Identify which cell holds the provided text, then report its (x, y) central coordinate. 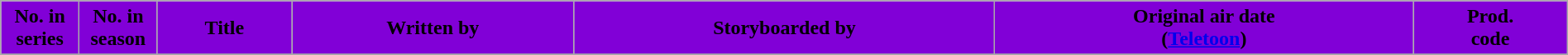
Written by (433, 28)
Original air date(Teletoon) (1204, 28)
No. inseason (117, 28)
Title (224, 28)
Prod.code (1490, 28)
No. inseries (40, 28)
Storyboarded by (784, 28)
